Search for the cell housing the specified text and yield its [X, Y] center coordinate. 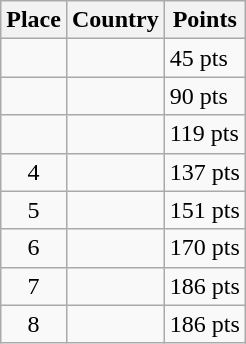
5 [34, 210]
90 pts [204, 96]
7 [34, 286]
151 pts [204, 210]
8 [34, 324]
137 pts [204, 172]
4 [34, 172]
170 pts [204, 248]
45 pts [204, 58]
6 [34, 248]
Country [115, 20]
Points [204, 20]
119 pts [204, 134]
Place [34, 20]
